Output the [X, Y] coordinate of the center of the cell containing the given text.  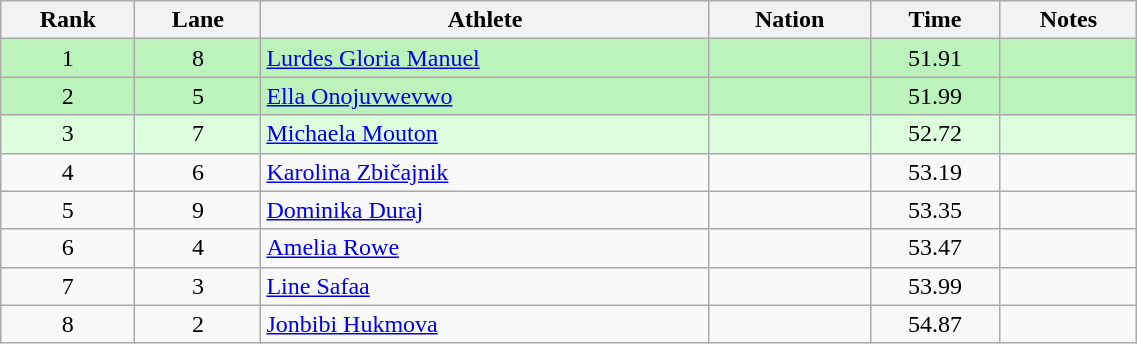
Line Safaa [485, 286]
51.99 [935, 96]
Jonbibi Hukmova [485, 324]
Lane [198, 20]
Notes [1068, 20]
Amelia Rowe [485, 248]
53.19 [935, 172]
Time [935, 20]
Ella Onojuvwevwo [485, 96]
1 [68, 58]
54.87 [935, 324]
9 [198, 210]
Karolina Zbičajnik [485, 172]
Rank [68, 20]
53.47 [935, 248]
52.72 [935, 134]
Michaela Mouton [485, 134]
Dominika Duraj [485, 210]
Lurdes Gloria Manuel [485, 58]
53.99 [935, 286]
Athlete [485, 20]
51.91 [935, 58]
Nation [790, 20]
53.35 [935, 210]
